Extract the (x, y) coordinate from the center of the cell holding the provided text.  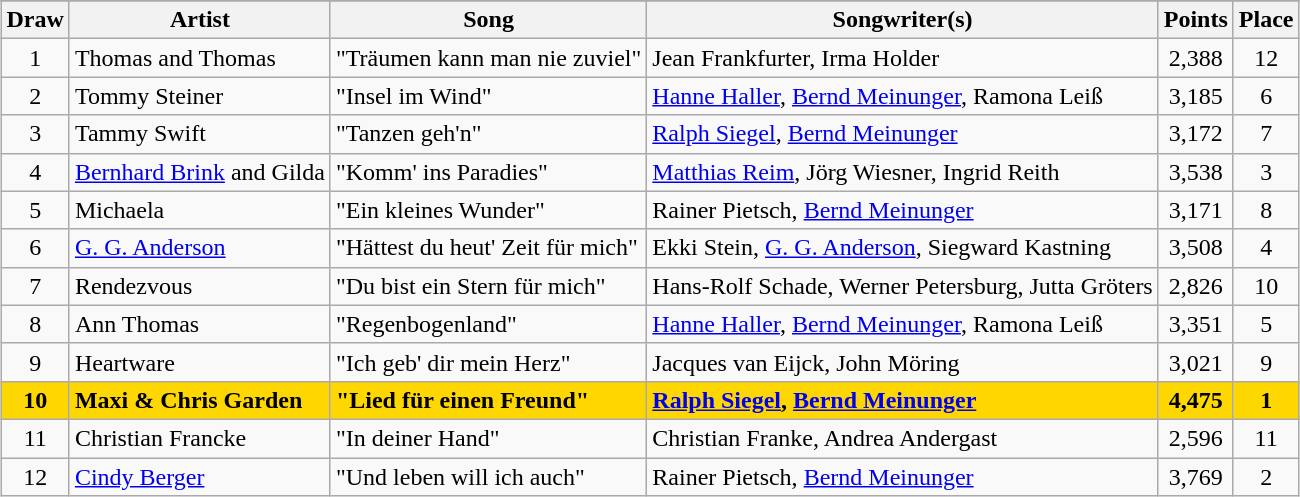
G. G. Anderson (200, 248)
"Lied für einen Freund" (488, 400)
Maxi & Chris Garden (200, 400)
Draw (35, 20)
3,769 (1196, 477)
"Insel im Wind" (488, 96)
4,475 (1196, 400)
Bernhard Brink and Gilda (200, 172)
"Tanzen geh'n" (488, 134)
"Komm' ins Paradies" (488, 172)
Song (488, 20)
3,538 (1196, 172)
2,826 (1196, 286)
3,351 (1196, 324)
Tammy Swift (200, 134)
Artist (200, 20)
"Ein kleines Wunder" (488, 210)
Jean Frankfurter, Irma Holder (902, 58)
2,388 (1196, 58)
3,508 (1196, 248)
"Und leben will ich auch" (488, 477)
Matthias Reim, Jörg Wiesner, Ingrid Reith (902, 172)
"Regenbogenland" (488, 324)
"Träumen kann man nie zuviel" (488, 58)
Place (1266, 20)
3,171 (1196, 210)
3,185 (1196, 96)
"Hättest du heut' Zeit für mich" (488, 248)
2,596 (1196, 438)
Ekki Stein, G. G. Anderson, Siegward Kastning (902, 248)
Hans-Rolf Schade, Werner Petersburg, Jutta Gröters (902, 286)
"Ich geb' dir mein Herz" (488, 362)
Michaela (200, 210)
Thomas and Thomas (200, 58)
Jacques van Eijck, John Möring (902, 362)
Songwriter(s) (902, 20)
Points (1196, 20)
Christian Franke, Andrea Andergast (902, 438)
Heartware (200, 362)
3,172 (1196, 134)
"In deiner Hand" (488, 438)
Ann Thomas (200, 324)
3,021 (1196, 362)
Christian Francke (200, 438)
Cindy Berger (200, 477)
Tommy Steiner (200, 96)
"Du bist ein Stern für mich" (488, 286)
Rendezvous (200, 286)
